Identify which cell holds the provided text, then report its (X, Y) central coordinate. 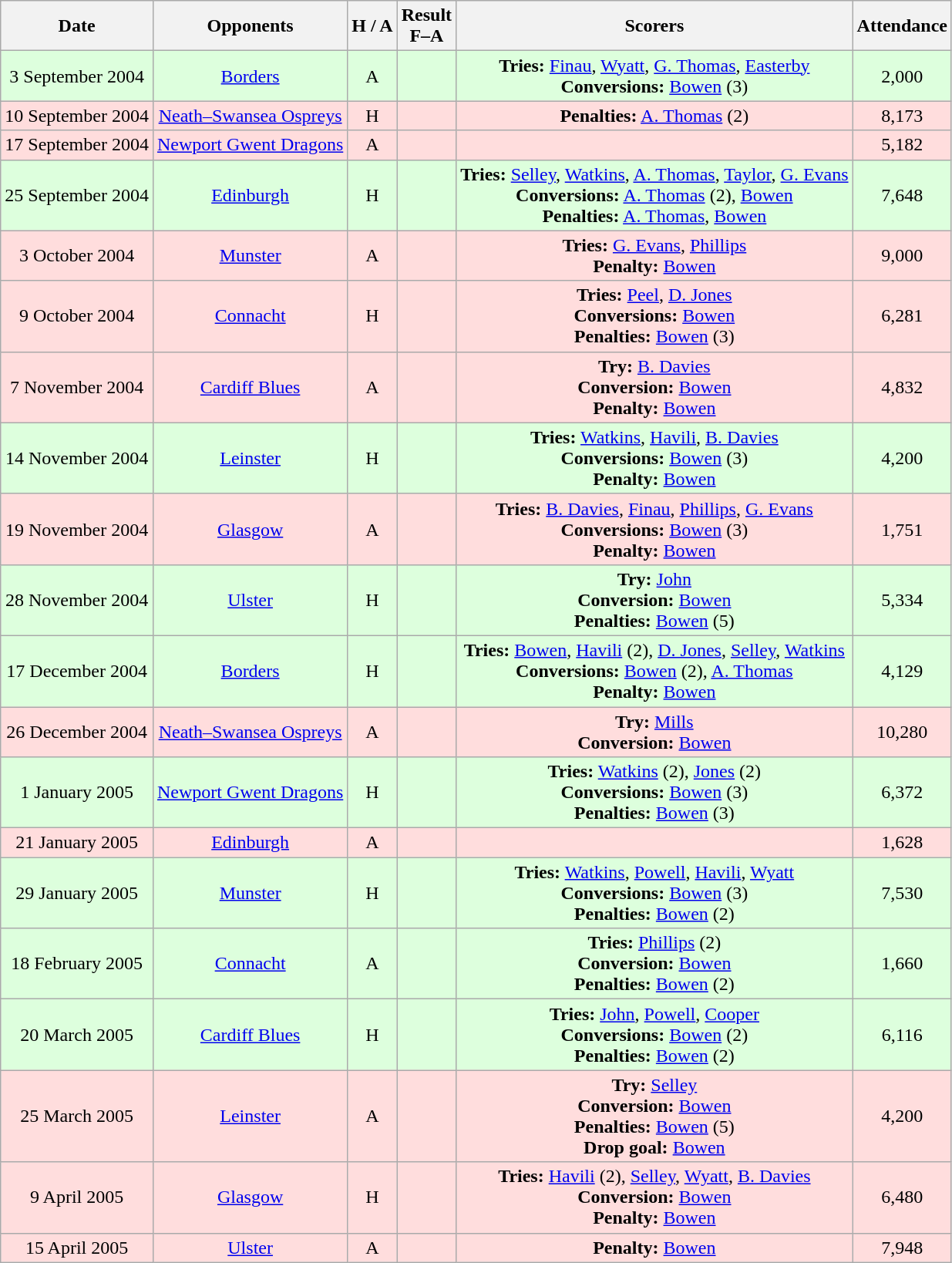
Tries: Watkins, Powell, Havili, WyattConversions: Bowen (3)Penalties: Bowen (2) (654, 893)
26 December 2004 (77, 731)
29 January 2005 (77, 893)
10 September 2004 (77, 116)
Tries: John, Powell, CooperConversions: Bowen (2)Penalties: Bowen (2) (654, 1035)
Tries: Peel, D. JonesConversions: BowenPenalties: Bowen (3) (654, 316)
9,000 (902, 256)
Tries: Havili (2), Selley, Wyatt, B. DaviesConversion: BowenPenalty: Bowen (654, 1197)
Try: SelleyConversion: BowenPenalties: Bowen (5)Drop goal: Bowen (654, 1116)
25 September 2004 (77, 195)
5,182 (902, 145)
6,372 (902, 793)
ResultF–A (426, 26)
7 November 2004 (77, 387)
1,628 (902, 843)
Try: B. DaviesConversion: BowenPenalty: Bowen (654, 387)
7,648 (902, 195)
18 February 2005 (77, 964)
25 March 2005 (77, 1116)
Tries: Selley, Watkins, A. Thomas, Taylor, G. EvansConversions: A. Thomas (2), BowenPenalties: A. Thomas, Bowen (654, 195)
6,116 (902, 1035)
Tries: Phillips (2)Conversion: BowenPenalties: Bowen (2) (654, 964)
14 November 2004 (77, 458)
5,334 (902, 600)
Tries: B. Davies, Finau, Phillips, G. EvansConversions: Bowen (3)Penalty: Bowen (654, 529)
3 October 2004 (77, 256)
9 October 2004 (77, 316)
Date (77, 26)
19 November 2004 (77, 529)
1,751 (902, 529)
8,173 (902, 116)
Tries: Watkins (2), Jones (2)Conversions: Bowen (3)Penalties: Bowen (3) (654, 793)
Opponents (250, 26)
7,948 (902, 1248)
17 September 2004 (77, 145)
4,129 (902, 671)
15 April 2005 (77, 1248)
4,832 (902, 387)
20 March 2005 (77, 1035)
Try: MillsConversion: Bowen (654, 731)
17 December 2004 (77, 671)
9 April 2005 (77, 1197)
Tries: Finau, Wyatt, G. Thomas, EasterbyConversions: Bowen (3) (654, 76)
Penalties: A. Thomas (2) (654, 116)
1,660 (902, 964)
28 November 2004 (77, 600)
Tries: Bowen, Havili (2), D. Jones, Selley, WatkinsConversions: Bowen (2), A. ThomasPenalty: Bowen (654, 671)
10,280 (902, 731)
1 January 2005 (77, 793)
Try: JohnConversion: BowenPenalties: Bowen (5) (654, 600)
7,530 (902, 893)
Tries: Watkins, Havili, B. DaviesConversions: Bowen (3)Penalty: Bowen (654, 458)
2,000 (902, 76)
Tries: G. Evans, PhillipsPenalty: Bowen (654, 256)
Penalty: Bowen (654, 1248)
3 September 2004 (77, 76)
Attendance (902, 26)
6,480 (902, 1197)
21 January 2005 (77, 843)
H / A (372, 26)
Scorers (654, 26)
6,281 (902, 316)
